Return the (X, Y) coordinate for the center point of the cell that contains the specified text.  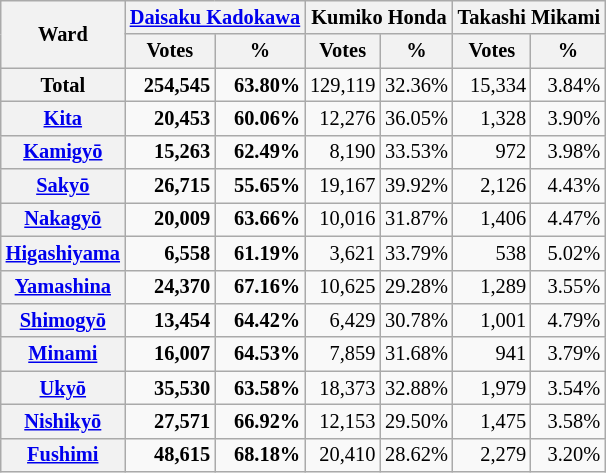
26,715 (170, 186)
64.53% (260, 354)
48,615 (170, 455)
16,007 (170, 354)
Ward (63, 34)
29.50% (416, 421)
4.79% (568, 320)
12,153 (342, 421)
30.78% (416, 320)
27,571 (170, 421)
20,453 (170, 118)
13,454 (170, 320)
2,279 (492, 455)
28.62% (416, 455)
10,625 (342, 287)
61.19% (260, 253)
254,545 (170, 85)
Ukyō (63, 388)
6,429 (342, 320)
4.43% (568, 186)
24,370 (170, 287)
3.55% (568, 287)
20,410 (342, 455)
10,016 (342, 219)
3.84% (568, 85)
67.16% (260, 287)
8,190 (342, 152)
15,263 (170, 152)
972 (492, 152)
538 (492, 253)
1,475 (492, 421)
1,289 (492, 287)
39.92% (416, 186)
Daisaku Kadokawa (215, 17)
1,979 (492, 388)
7,859 (342, 354)
Yamashina (63, 287)
4.47% (568, 219)
68.18% (260, 455)
35,530 (170, 388)
1,406 (492, 219)
3.54% (568, 388)
Nishikyō (63, 421)
Kumiko Honda (379, 17)
Takashi Mikami (529, 17)
3.79% (568, 354)
Sakyō (63, 186)
31.87% (416, 219)
Kamigyō (63, 152)
129,119 (342, 85)
55.65% (260, 186)
63.58% (260, 388)
Fushimi (63, 455)
Shimogyō (63, 320)
12,276 (342, 118)
2,126 (492, 186)
3.58% (568, 421)
29.28% (416, 287)
6,558 (170, 253)
32.36% (416, 85)
63.80% (260, 85)
3.90% (568, 118)
18,373 (342, 388)
15,334 (492, 85)
20,009 (170, 219)
941 (492, 354)
36.05% (416, 118)
60.06% (260, 118)
31.68% (416, 354)
62.49% (260, 152)
33.79% (416, 253)
Minami (63, 354)
33.53% (416, 152)
Total (63, 85)
Higashiyama (63, 253)
3.20% (568, 455)
Nakagyō (63, 219)
1,001 (492, 320)
5.02% (568, 253)
3.98% (568, 152)
Kita (63, 118)
19,167 (342, 186)
3,621 (342, 253)
63.66% (260, 219)
64.42% (260, 320)
1,328 (492, 118)
32.88% (416, 388)
66.92% (260, 421)
